Locate the cell with the specified text and output its (x, y) center coordinate. 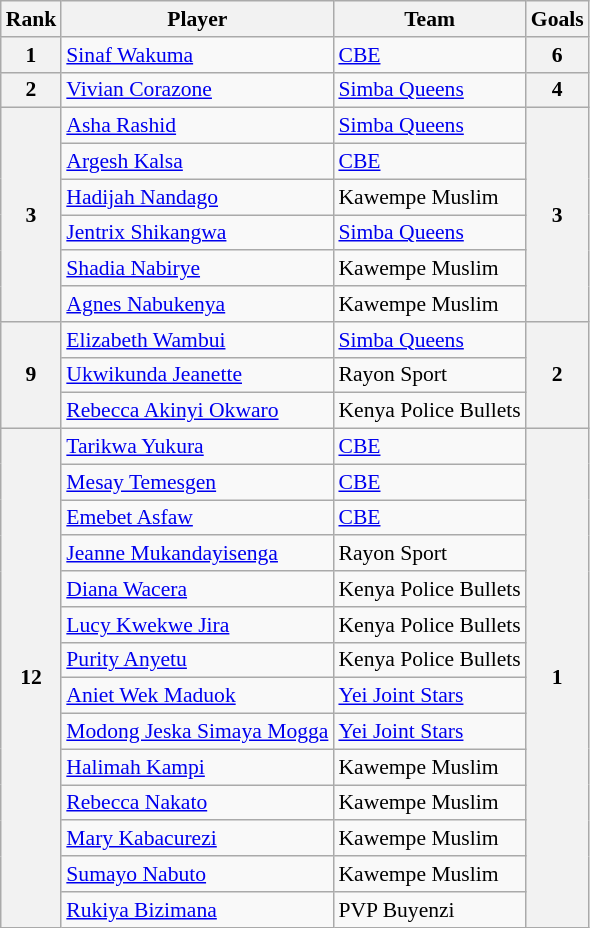
4 (558, 90)
9 (32, 376)
Halimah Kampi (197, 767)
Shadia Nabirye (197, 269)
Jentrix Shikangwa (197, 233)
Mesay Temesgen (197, 482)
Vivian Corazone (197, 90)
Tarikwa Yukura (197, 447)
Modong Jeska Simaya Mogga (197, 732)
PVP Buyenzi (429, 910)
Ukwikunda Jeanette (197, 375)
Sumayo Nabuto (197, 874)
Agnes Nabukenya (197, 304)
Team (429, 19)
6 (558, 55)
Rebecca Akinyi Okwaro (197, 411)
Rank (32, 19)
12 (32, 678)
Player (197, 19)
Emebet Asfaw (197, 518)
Diana Wacera (197, 589)
Hadijah Nandago (197, 197)
Asha Rashid (197, 126)
Purity Anyetu (197, 660)
Argesh Kalsa (197, 162)
Elizabeth Wambui (197, 340)
Aniet Wek Maduok (197, 696)
Lucy Kwekwe Jira (197, 625)
Mary Kabacurezi (197, 839)
Jeanne Mukandayisenga (197, 554)
Rebecca Nakato (197, 803)
Sinaf Wakuma (197, 55)
Goals (558, 19)
Rukiya Bizimana (197, 910)
